Provide the (X, Y) coordinate of the cell's center where the given text is located.  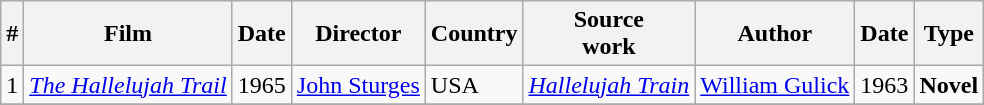
John Sturges (358, 85)
William Gulick (775, 85)
1963 (884, 85)
# (12, 34)
1965 (262, 85)
Author (775, 34)
USA (474, 85)
1 (12, 85)
Country (474, 34)
The Hallelujah Trail (128, 85)
Film (128, 34)
Novel (949, 85)
Director (358, 34)
Sourcework (609, 34)
Hallelujah Train (609, 85)
Type (949, 34)
